Determine the [x, y] coordinate at the center of the cell enclosing the given text.  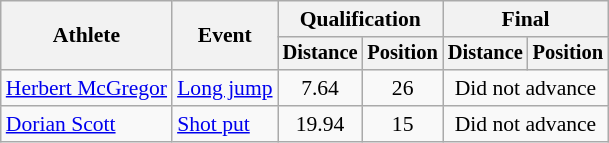
Dorian Scott [86, 124]
15 [402, 124]
7.64 [320, 88]
Event [224, 36]
Long jump [224, 88]
Shot put [224, 124]
Athlete [86, 36]
Qualification [360, 19]
Final [526, 19]
Herbert McGregor [86, 88]
26 [402, 88]
19.94 [320, 124]
